Determine the (x, y) coordinate at the center of the cell enclosing the given text.  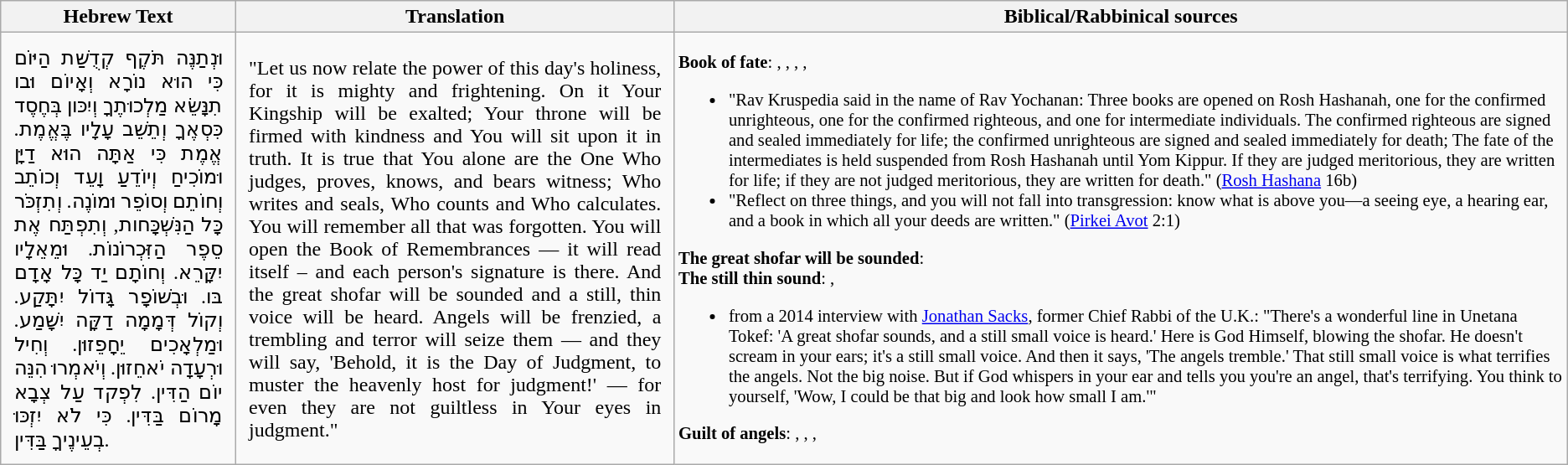
Hebrew Text (119, 17)
Biblical/Rabbinical sources (1121, 17)
Translation (455, 17)
